Search for the cell housing the specified text and yield its [X, Y] center coordinate. 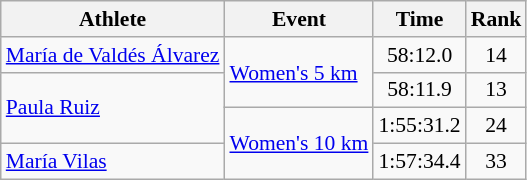
33 [496, 162]
Women's 10 km [298, 144]
58:11.9 [419, 90]
1:57:34.4 [419, 162]
María de Valdés Álvarez [113, 55]
13 [496, 90]
María Vilas [113, 162]
Event [298, 19]
58:12.0 [419, 55]
Women's 5 km [298, 72]
24 [496, 126]
Athlete [113, 19]
Rank [496, 19]
1:55:31.2 [419, 126]
Paula Ruiz [113, 108]
14 [496, 55]
Time [419, 19]
